Locate the cell with the specified text and output its (x, y) center coordinate. 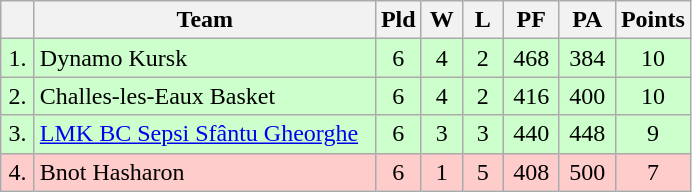
Dynamo Kursk (204, 58)
448 (587, 134)
416 (531, 96)
468 (531, 58)
W (442, 20)
9 (652, 134)
440 (531, 134)
Team (204, 20)
1. (18, 58)
7 (652, 172)
Points (652, 20)
LMK BC Sepsi Sfântu Gheorghe (204, 134)
408 (531, 172)
2. (18, 96)
Pld (398, 20)
L (482, 20)
3. (18, 134)
Bnot Hasharon (204, 172)
400 (587, 96)
1 (442, 172)
4. (18, 172)
384 (587, 58)
PA (587, 20)
500 (587, 172)
Challes-les-Eaux Basket (204, 96)
5 (482, 172)
PF (531, 20)
